Identify which cell holds the provided text, then report its [X, Y] central coordinate. 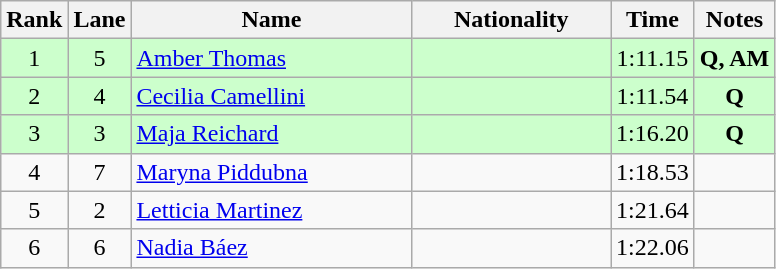
Q, AM [734, 58]
1:21.64 [653, 210]
Lane [100, 20]
Maja Reichard [272, 134]
Notes [734, 20]
Cecilia Camellini [272, 96]
1:11.54 [653, 96]
Time [653, 20]
Nadia Báez [272, 248]
1:11.15 [653, 58]
1:16.20 [653, 134]
1:18.53 [653, 172]
1:22.06 [653, 248]
Maryna Piddubna [272, 172]
Rank [34, 20]
Letticia Martinez [272, 210]
Nationality [512, 20]
Amber Thomas [272, 58]
7 [100, 172]
Name [272, 20]
1 [34, 58]
